Find where the given text appears and provide that cell's center as [X, Y] coordinate. 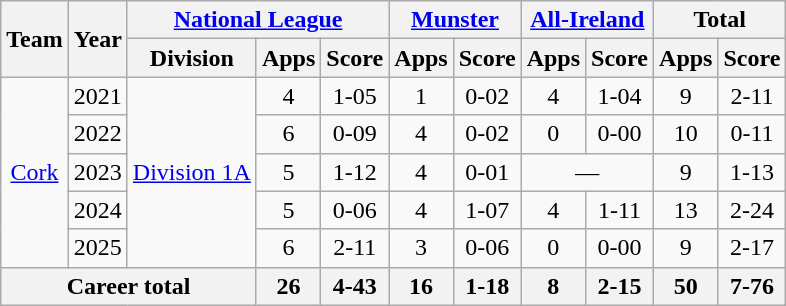
16 [421, 286]
0-11 [752, 134]
1-07 [487, 210]
Cork [35, 172]
All-Ireland [587, 20]
13 [686, 210]
0-09 [355, 134]
Division 1A [192, 172]
Team [35, 39]
Career total [129, 286]
2-17 [752, 248]
26 [288, 286]
Year [98, 39]
— [587, 172]
4-43 [355, 286]
2022 [98, 134]
2024 [98, 210]
3 [421, 248]
2-15 [620, 286]
Division [192, 58]
1-05 [355, 96]
50 [686, 286]
1 [421, 96]
7-76 [752, 286]
10 [686, 134]
2023 [98, 172]
1-04 [620, 96]
1-11 [620, 210]
8 [553, 286]
National League [258, 20]
0-01 [487, 172]
1-13 [752, 172]
Munster [455, 20]
1-12 [355, 172]
2025 [98, 248]
2021 [98, 96]
2-24 [752, 210]
1-18 [487, 286]
Total [720, 20]
